Detect which cell encompasses the target text, then output its (X, Y) center coordinate. 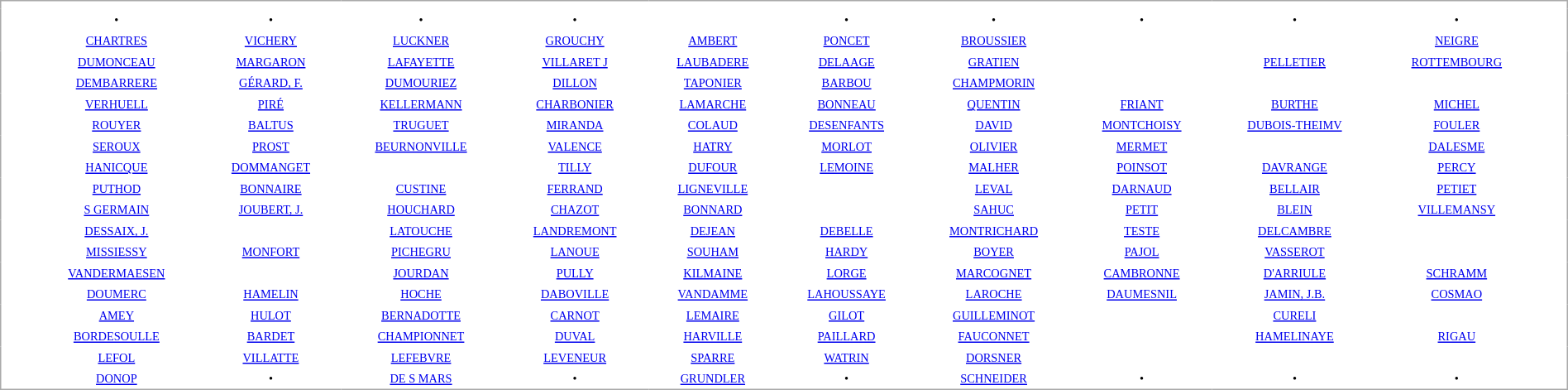
CHARBONIER (575, 104)
AMEY (117, 315)
PULLY (575, 272)
DUVAL (575, 336)
LEMOINE (847, 167)
TAPONIER (713, 83)
MONFORT (271, 252)
PERCY (1456, 167)
LAHOUSSAYE (847, 294)
DELAAGE (847, 62)
TESTE (1142, 231)
LEMAIRE (713, 315)
LANOUE (575, 252)
LAROCHE (994, 294)
CHAZOT (575, 209)
MISSIESSY (117, 252)
GÉRARD, F. (271, 83)
COSMAO (1456, 294)
LUCKNER (422, 41)
DALESME (1456, 147)
HAMELINAYE (1295, 336)
VILLATTE (271, 357)
GROUCHY (575, 41)
MORLOT (847, 147)
WATRIN (847, 357)
DEBELLE (847, 231)
VILLEMANSY (1456, 209)
HATRY (713, 147)
VANDAMME (713, 294)
FERRAND (575, 188)
BALTUS (271, 125)
HARDY (847, 252)
BONNARD (713, 209)
PAILLARD (847, 336)
D'ARRIULE (1295, 272)
DARNAUD (1142, 188)
HAMELIN (271, 294)
BURTHE (1295, 104)
DUMOURIEZ (422, 83)
MARGARON (271, 62)
DONOP (117, 378)
S GERMAIN (117, 209)
OLIVIER (994, 147)
LAFAYETTE (422, 62)
DAVID (994, 125)
MONTCHOISY (1142, 125)
MIRANDA (575, 125)
HANICQUE (117, 167)
HULOT (271, 315)
CHAMPMORIN (994, 83)
LAUBADERE (713, 62)
DESENFANTS (847, 125)
DUFOUR (713, 167)
MERMET (1142, 147)
DUMONCEAU (117, 62)
DAVRANGE (1295, 167)
BOYER (994, 252)
VASSEROT (1295, 252)
CURELI (1295, 315)
LORGE (847, 272)
LANDREMONT (575, 231)
GRATIEN (994, 62)
PETIET (1456, 188)
JOUBERT, J. (271, 209)
VANDERMAESEN (117, 272)
PICHEGRU (422, 252)
BLEIN (1295, 209)
GUILLEMINOT (994, 315)
PIRÉ (271, 104)
KELLERMANN (422, 104)
DORSNER (994, 357)
CHARTRES (117, 41)
GRUNDLER (713, 378)
CARNOT (575, 315)
BELLAIR (1295, 188)
BONNAIRE (271, 188)
FOULER (1456, 125)
BONNEAU (847, 104)
HOUCHARD (422, 209)
PELLETIER (1295, 62)
DELCAMBRE (1295, 231)
BARBOU (847, 83)
KILMAINE (713, 272)
DILLON (575, 83)
LEFEBVRE (422, 357)
LAMARCHE (713, 104)
DABOVILLE (575, 294)
COLAUD (713, 125)
CAMBRONNE (1142, 272)
BORDESOULLE (117, 336)
SEROUX (117, 147)
BERNADOTTE (422, 315)
HOCHE (422, 294)
LEVENEUR (575, 357)
DEMBARRERE (117, 83)
FRIANT (1142, 104)
SPARRE (713, 357)
DOUMERC (117, 294)
DE S MARS (422, 378)
GILOT (847, 315)
BEURNONVILLE (422, 147)
LEVAL (994, 188)
MALHER (994, 167)
VILLARET J (575, 62)
VERHUELL (117, 104)
VALENCE (575, 147)
MONTRICHARD (994, 231)
MICHEL (1456, 104)
ROTTEMBOURG (1456, 62)
TILLY (575, 167)
CUSTINE (422, 188)
BROUSSIER (994, 41)
PUTHOD (117, 188)
SCHRAMM (1456, 272)
CHAMPIONNET (422, 336)
JAMIN, J.B. (1295, 294)
SOUHAM (713, 252)
ROUYER (117, 125)
DESSAIX, J. (117, 231)
PROST (271, 147)
QUENTIN (994, 104)
BARDET (271, 336)
PETIT (1142, 209)
NEIGRE (1456, 41)
LEFOL (117, 357)
JOURDAN (422, 272)
DUBOIS-THEIMV (1295, 125)
SCHNEIDER (994, 378)
LIGNEVILLE (713, 188)
TRUGUET (422, 125)
RIGAU (1456, 336)
DAUMESNIL (1142, 294)
PONCET (847, 41)
DEJEAN (713, 231)
SAHUC (994, 209)
DOMMANGET (271, 167)
HARVILLE (713, 336)
PAJOL (1142, 252)
MARCOGNET (994, 272)
VICHERY (271, 41)
FAUCONNET (994, 336)
LATOUCHE (422, 231)
POINSOT (1142, 167)
AMBERT (713, 41)
